Search for the cell housing the specified text and yield its [x, y] center coordinate. 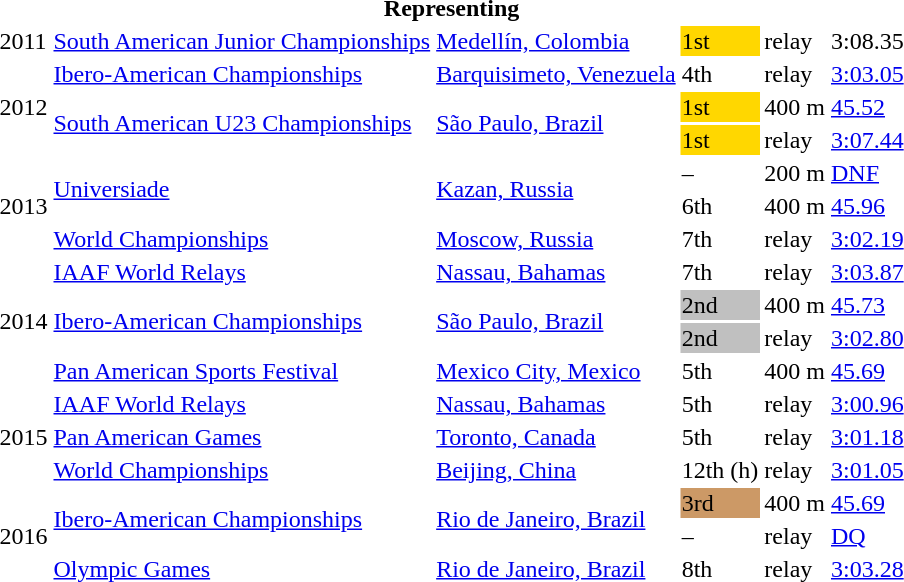
Medellín, Colombia [556, 41]
South American U23 Championships [242, 124]
Mexico City, Mexico [556, 371]
4th [720, 74]
South American Junior Championships [242, 41]
12th (h) [720, 470]
Barquisimeto, Venezuela [556, 74]
3rd [720, 503]
Pan American Sports Festival [242, 371]
Rio de Janeiro, Brazil [556, 520]
Universiade [242, 190]
Beijing, China [556, 470]
Toronto, Canada [556, 437]
Moscow, Russia [556, 239]
200 m [795, 173]
Kazan, Russia [556, 190]
Pan American Games [242, 437]
6th [720, 206]
